Locate the cell with the specified text and output its (x, y) center coordinate. 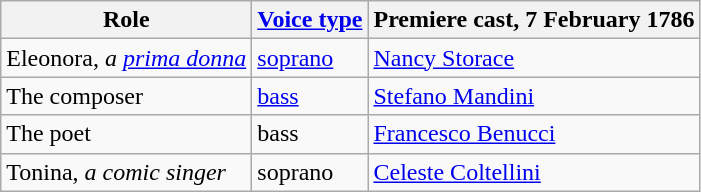
Voice type (310, 20)
Eleonora, a prima donna (126, 58)
The poet (126, 134)
Nancy Storace (534, 58)
Francesco Benucci (534, 134)
Role (126, 20)
Stefano Mandini (534, 96)
Premiere cast, 7 February 1786 (534, 20)
Celeste Coltellini (534, 172)
Tonina, a comic singer (126, 172)
The composer (126, 96)
